Capture the cell that displays the provided text and extract its [X, Y] central coordinate. 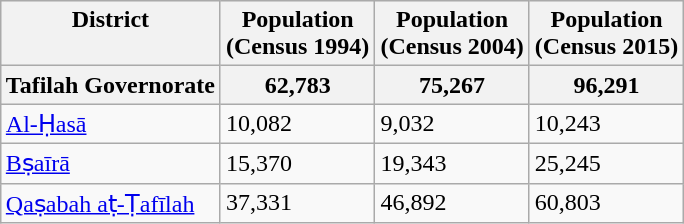
9,032 [452, 124]
19,343 [452, 163]
25,245 [606, 163]
37,331 [297, 203]
Tafilah Governorate [110, 85]
District [110, 34]
10,243 [606, 124]
Population(Census 2015) [606, 34]
15,370 [297, 163]
10,082 [297, 124]
Qaṣabah aṭ-Ṭafīlah [110, 203]
Population(Census 2004) [452, 34]
75,267 [452, 85]
62,783 [297, 85]
60,803 [606, 203]
96,291 [606, 85]
Al-Ḥasā [110, 124]
46,892 [452, 203]
Bṣaīrā [110, 163]
Population(Census 1994) [297, 34]
